Capture the cell that displays the provided text and extract its (x, y) central coordinate. 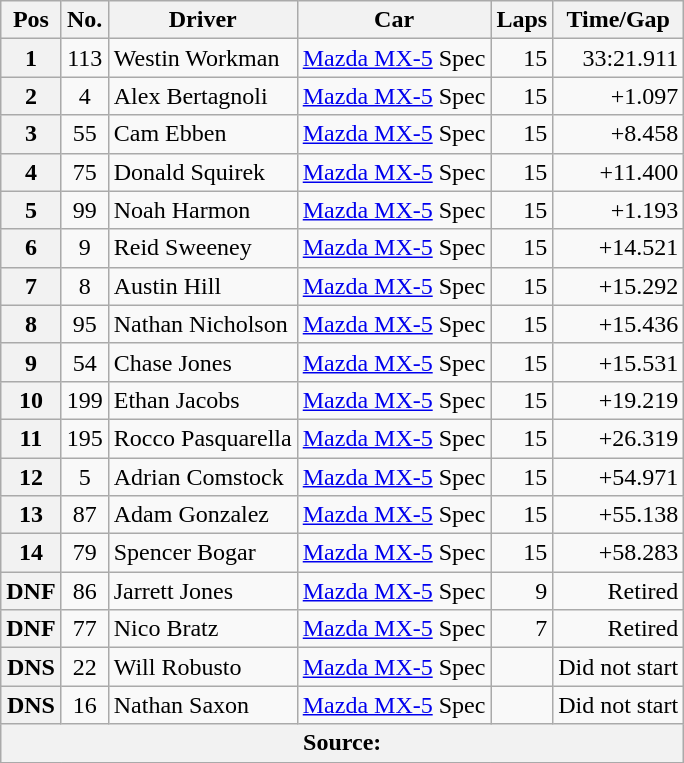
Nathan Saxon (202, 705)
Alex Bertagnoli (202, 96)
33:21.911 (618, 58)
199 (84, 400)
Jarrett Jones (202, 591)
77 (84, 629)
14 (31, 553)
+15.292 (618, 286)
+19.219 (618, 400)
Laps (522, 20)
Time/Gap (618, 20)
Nico Bratz (202, 629)
22 (84, 667)
Source: (342, 743)
11 (31, 438)
Adrian Comstock (202, 477)
Driver (202, 20)
87 (84, 515)
+15.436 (618, 324)
Nathan Nicholson (202, 324)
95 (84, 324)
+15.531 (618, 362)
+8.458 (618, 134)
75 (84, 172)
10 (31, 400)
Noah Harmon (202, 210)
Pos (31, 20)
2 (31, 96)
195 (84, 438)
99 (84, 210)
Ethan Jacobs (202, 400)
Reid Sweeney (202, 248)
54 (84, 362)
Cam Ebben (202, 134)
12 (31, 477)
Car (394, 20)
86 (84, 591)
Chase Jones (202, 362)
Austin Hill (202, 286)
+58.283 (618, 553)
Westin Workman (202, 58)
+1.193 (618, 210)
16 (84, 705)
Rocco Pasquarella (202, 438)
No. (84, 20)
Spencer Bogar (202, 553)
+55.138 (618, 515)
Will Robusto (202, 667)
Donald Squirek (202, 172)
6 (31, 248)
79 (84, 553)
1 (31, 58)
3 (31, 134)
+11.400 (618, 172)
+1.097 (618, 96)
55 (84, 134)
+14.521 (618, 248)
+26.319 (618, 438)
Adam Gonzalez (202, 515)
113 (84, 58)
13 (31, 515)
+54.971 (618, 477)
